From the cell containing the given text, extract its center point as (x, y) coordinate. 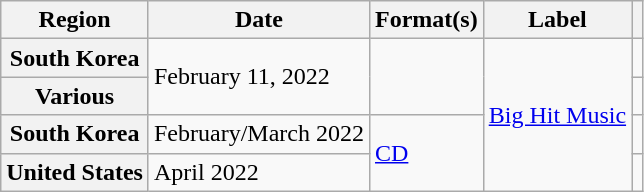
April 2022 (258, 172)
United States (75, 172)
Big Hit Music (557, 115)
Region (75, 20)
February 11, 2022 (258, 77)
February/March 2022 (258, 134)
Format(s) (426, 20)
Label (557, 20)
Date (258, 20)
Various (75, 96)
CD (426, 153)
